Scan for the cell matching the given text and deliver its [x, y] coordinate at center. 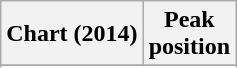
Chart (2014) [72, 34]
Peak position [189, 34]
